For the text-containing cell, return its midpoint in (X, Y) coordinate format. 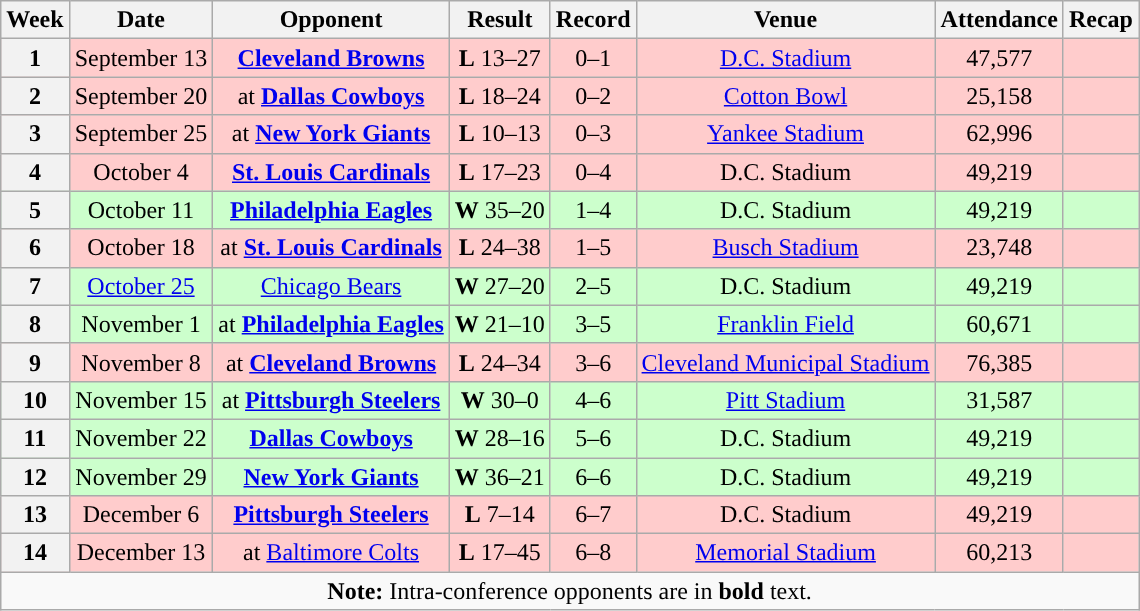
September 25 (141, 134)
Note: Intra-conference opponents are in bold text. (570, 591)
2 (35, 96)
6–6 (593, 477)
Cotton Bowl (786, 96)
Philadelphia Eagles (331, 210)
Attendance (999, 20)
W 35–20 (500, 210)
1 (35, 58)
Busch Stadium (786, 248)
October 11 (141, 210)
W 36–21 (500, 477)
12 (35, 477)
0–1 (593, 58)
0–4 (593, 172)
November 1 (141, 324)
Pitt Stadium (786, 400)
Yankee Stadium (786, 134)
at New York Giants (331, 134)
Cleveland Municipal Stadium (786, 362)
6–7 (593, 515)
November 8 (141, 362)
13 (35, 515)
L 18–24 (500, 96)
at Dallas Cowboys (331, 96)
5 (35, 210)
10 (35, 400)
31,587 (999, 400)
Memorial Stadium (786, 553)
4–6 (593, 400)
Dallas Cowboys (331, 438)
76,385 (999, 362)
St. Louis Cardinals (331, 172)
8 (35, 324)
6 (35, 248)
New York Giants (331, 477)
Week (35, 20)
23,748 (999, 248)
October 18 (141, 248)
at St. Louis Cardinals (331, 248)
at Pittsburgh Steelers (331, 400)
5–6 (593, 438)
1–5 (593, 248)
at Baltimore Colts (331, 553)
62,996 (999, 134)
60,213 (999, 553)
October 25 (141, 286)
W 28–16 (500, 438)
L 24–38 (500, 248)
L 7–14 (500, 515)
Cleveland Browns (331, 58)
L 10–13 (500, 134)
2–5 (593, 286)
Record (593, 20)
November 29 (141, 477)
0–3 (593, 134)
7 (35, 286)
6–8 (593, 553)
9 (35, 362)
25,158 (999, 96)
September 13 (141, 58)
Chicago Bears (331, 286)
Date (141, 20)
W 30–0 (500, 400)
L 17–23 (500, 172)
W 21–10 (500, 324)
3 (35, 134)
Result (500, 20)
3–6 (593, 362)
Venue (786, 20)
at Cleveland Browns (331, 362)
L 13–27 (500, 58)
at Philadelphia Eagles (331, 324)
Franklin Field (786, 324)
3–5 (593, 324)
1–4 (593, 210)
Recap (1100, 20)
L 17–45 (500, 553)
0–2 (593, 96)
W 27–20 (500, 286)
60,671 (999, 324)
December 13 (141, 553)
Pittsburgh Steelers (331, 515)
October 4 (141, 172)
4 (35, 172)
November 22 (141, 438)
September 20 (141, 96)
47,577 (999, 58)
November 15 (141, 400)
December 6 (141, 515)
Opponent (331, 20)
14 (35, 553)
L 24–34 (500, 362)
11 (35, 438)
